Extract the (x, y) coordinate from the center of the cell holding the provided text.  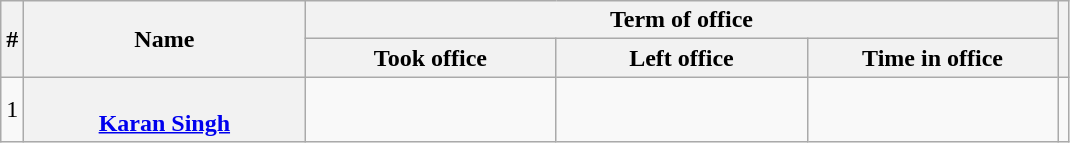
Time in office (932, 58)
Name (164, 39)
Left office (682, 58)
1 (12, 110)
Karan Singh (164, 110)
# (12, 39)
Took office (430, 58)
Term of office (682, 20)
